For the text-containing cell, return its midpoint in [x, y] coordinate format. 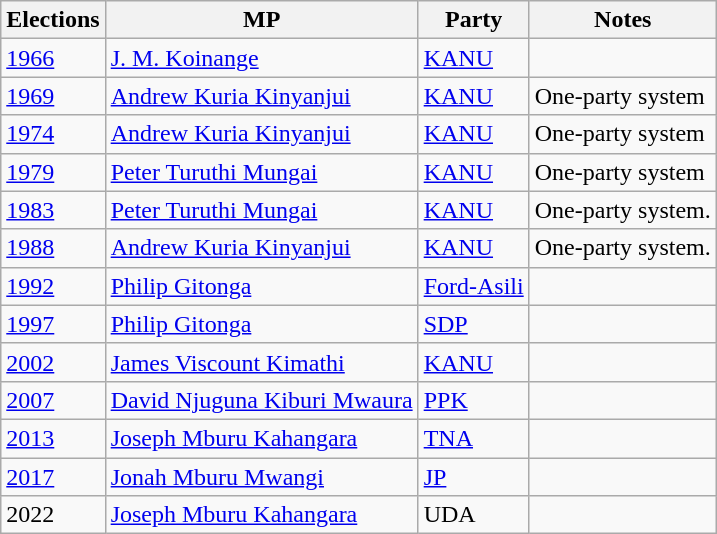
Jonah Mburu Mwangi [262, 477]
1997 [53, 324]
SDP [474, 324]
1988 [53, 248]
1969 [53, 96]
Party [474, 20]
2022 [53, 515]
MP [262, 20]
2013 [53, 438]
2002 [53, 362]
1983 [53, 210]
J. M. Koinange [262, 58]
1992 [53, 286]
1966 [53, 58]
Ford-Asili [474, 286]
TNA [474, 438]
PPK [474, 400]
1979 [53, 172]
James Viscount Kimathi [262, 362]
UDA [474, 515]
JP [474, 477]
2017 [53, 477]
1974 [53, 134]
2007 [53, 400]
David Njuguna Kiburi Mwaura [262, 400]
Elections [53, 20]
Notes [622, 20]
